Pinpoint the cell where the given text exists, returning its [X, Y] midpoint coordinate. 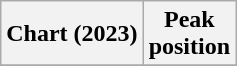
Chart (2023) [72, 34]
Peakposition [189, 34]
